Return the (x, y) coordinate for the center point of the cell that contains the specified text.  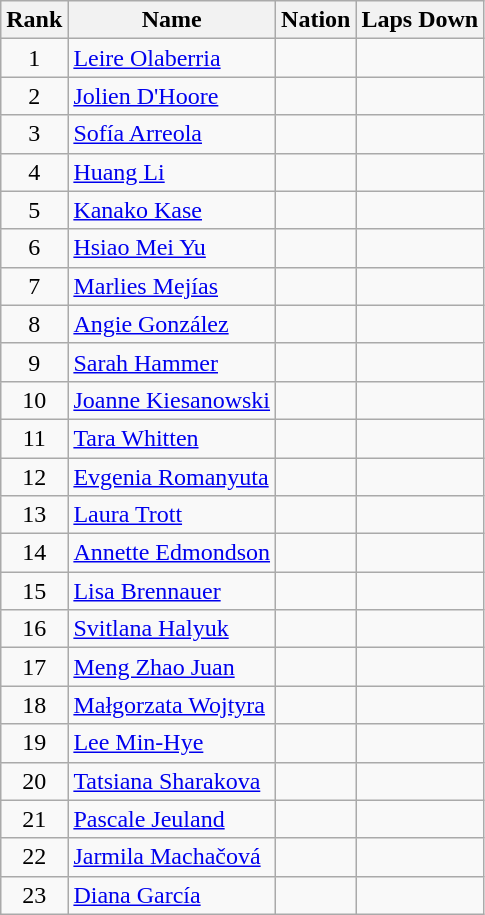
Małgorzata Wojtyra (172, 705)
Evgenia Romanyuta (172, 477)
Sarah Hammer (172, 362)
Nation (316, 20)
Name (172, 20)
12 (34, 477)
11 (34, 438)
Jolien D'Hoore (172, 96)
15 (34, 591)
Leire Olaberria (172, 58)
Sofía Arreola (172, 134)
Jarmila Machačová (172, 857)
4 (34, 172)
Kanako Kase (172, 210)
14 (34, 553)
16 (34, 629)
Rank (34, 20)
Tatsiana Sharakova (172, 781)
Lisa Brennauer (172, 591)
5 (34, 210)
13 (34, 515)
Hsiao Mei Yu (172, 248)
21 (34, 819)
17 (34, 667)
1 (34, 58)
20 (34, 781)
3 (34, 134)
2 (34, 96)
18 (34, 705)
9 (34, 362)
23 (34, 895)
19 (34, 743)
10 (34, 400)
Lee Min-Hye (172, 743)
Diana García (172, 895)
22 (34, 857)
6 (34, 248)
Tara Whitten (172, 438)
Meng Zhao Juan (172, 667)
Pascale Jeuland (172, 819)
Huang Li (172, 172)
Joanne Kiesanowski (172, 400)
Angie González (172, 324)
Marlies Mejías (172, 286)
Annette Edmondson (172, 553)
Laura Trott (172, 515)
Laps Down (420, 20)
Svitlana Halyuk (172, 629)
7 (34, 286)
8 (34, 324)
